Search for the cell housing the specified text and yield its (x, y) center coordinate. 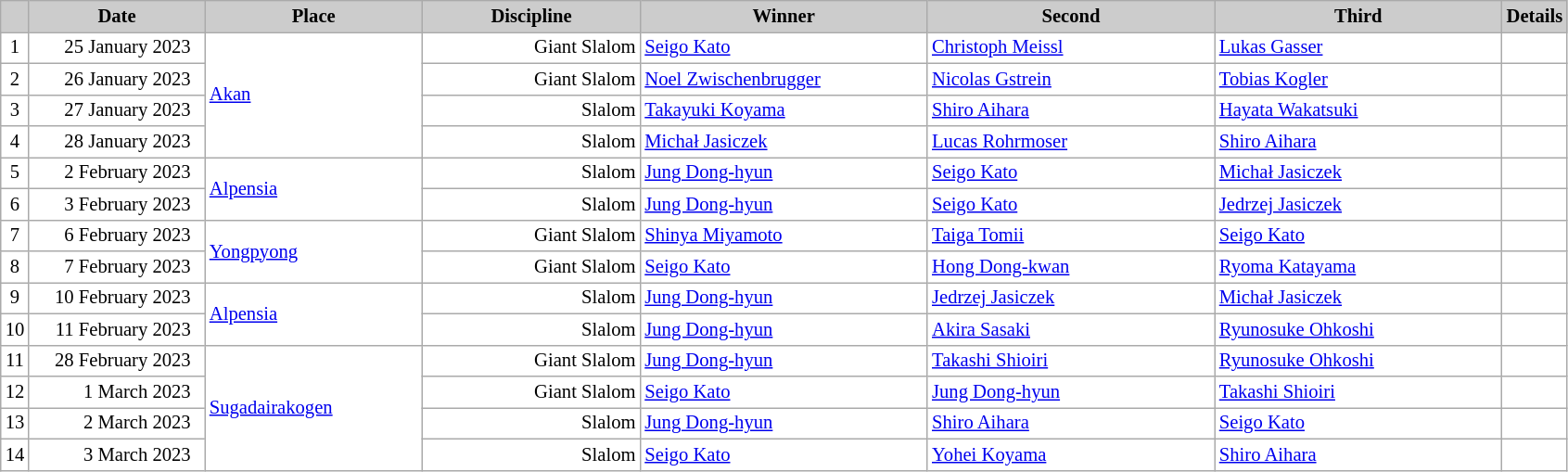
11 (15, 361)
Noel Zwischenbrugger (784, 79)
Yohei Koyama (1071, 454)
6 (15, 204)
Date (117, 16)
11 February 2023 (117, 329)
Third (1358, 16)
1 March 2023 (117, 392)
Nicolas Gstrein (1071, 79)
Sugadairakogen (313, 408)
Hong Dong-kwan (1071, 266)
Akan (313, 95)
1 (15, 47)
26 January 2023 (117, 79)
Lukas Gasser (1358, 47)
Takayuki Koyama (784, 110)
Christoph Meissl (1071, 47)
2 March 2023 (117, 423)
9 (15, 298)
3 March 2023 (117, 454)
Place (313, 16)
7 February 2023 (117, 266)
10 (15, 329)
5 (15, 172)
Tobias Kogler (1358, 79)
2 February 2023 (117, 172)
25 January 2023 (117, 47)
6 February 2023 (117, 236)
Yongpyong (313, 251)
3 (15, 110)
Winner (784, 16)
14 (15, 454)
12 (15, 392)
3 February 2023 (117, 204)
Hayata Wakatsuki (1358, 110)
Shinya Miyamoto (784, 236)
Discipline (532, 16)
10 February 2023 (117, 298)
4 (15, 142)
2 (15, 79)
Ryoma Katayama (1358, 266)
7 (15, 236)
28 January 2023 (117, 142)
Akira Sasaki (1071, 329)
Details (1535, 16)
13 (15, 423)
28 February 2023 (117, 361)
Second (1071, 16)
Taiga Tomii (1071, 236)
8 (15, 266)
Lucas Rohrmoser (1071, 142)
27 January 2023 (117, 110)
